Find where the given text appears and provide that cell's center as (x, y) coordinate. 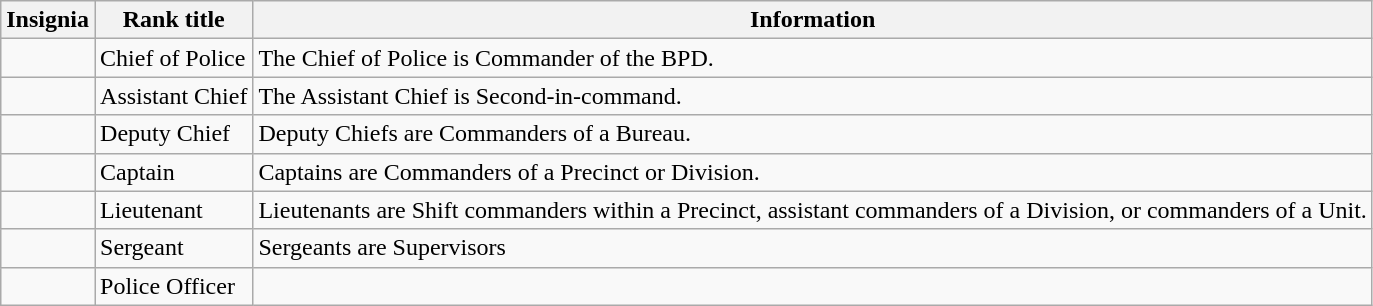
Rank title (174, 20)
Information (812, 20)
Assistant Chief (174, 96)
Lieutenant (174, 210)
Deputy Chiefs are Commanders of a Bureau. (812, 134)
Police Officer (174, 286)
Chief of Police (174, 58)
Deputy Chief (174, 134)
Sergeants are Supervisors (812, 248)
The Chief of Police is Commander of the BPD. (812, 58)
Insignia (48, 20)
Captain (174, 172)
Captains are Commanders of a Precinct or Division. (812, 172)
Sergeant (174, 248)
Lieutenants are Shift commanders within a Precinct, assistant commanders of a Division, or commanders of a Unit. (812, 210)
The Assistant Chief is Second-in-command. (812, 96)
